Return the [x, y] coordinate for the center point of the cell that contains the specified text.  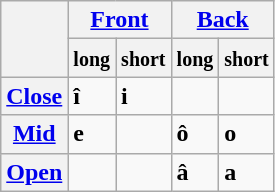
o [247, 134]
i [144, 96]
Mid [34, 134]
Front [120, 20]
Close [34, 96]
e [92, 134]
Open [34, 172]
â [195, 172]
Back [222, 20]
a [247, 172]
ô [195, 134]
î [92, 96]
